Return the [x, y] coordinate for the center point of the cell that contains the specified text.  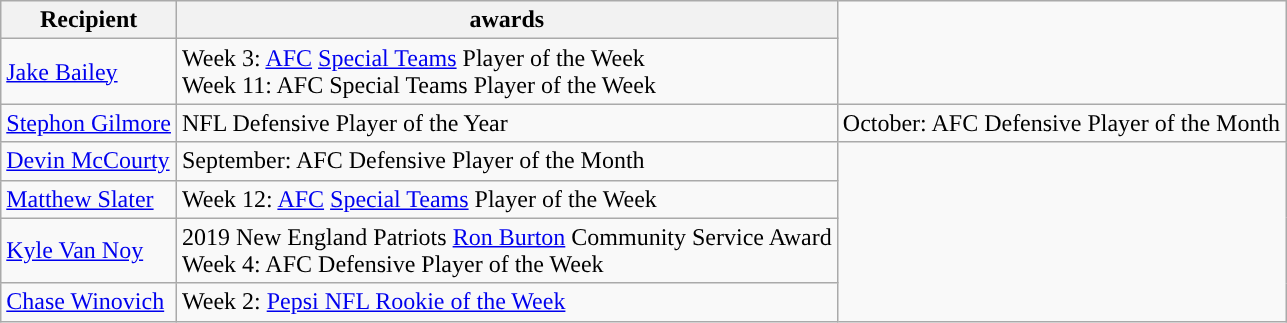
Week 2: Pepsi NFL Rookie of the Week [506, 302]
Week 12: AFC Special Teams Player of the Week [506, 199]
Stephon Gilmore [89, 123]
Week 3: AFC Special Teams Player of the WeekWeek 11: AFC Special Teams Player of the Week [506, 72]
Matthew Slater [89, 199]
September: AFC Defensive Player of the Month [506, 161]
Recipient [89, 20]
Chase Winovich [89, 302]
awards [506, 20]
2019 New England Patriots Ron Burton Community Service AwardWeek 4: AFC Defensive Player of the Week [506, 250]
NFL Defensive Player of the Year [506, 123]
October: AFC Defensive Player of the Month [1061, 123]
Kyle Van Noy [89, 250]
Jake Bailey [89, 72]
Devin McCourty [89, 161]
